Find where the given text appears and provide that cell's center as (x, y) coordinate. 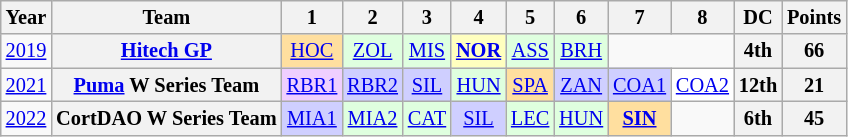
Hitech GP (166, 51)
SPA (530, 85)
CAT (427, 118)
ZAN (581, 85)
2 (372, 17)
RBR1 (312, 85)
Year (26, 17)
12th (758, 85)
MIA2 (372, 118)
ASS (530, 51)
4th (758, 51)
BRH (581, 51)
8 (702, 17)
MIS (427, 51)
7 (640, 17)
MIA1 (312, 118)
Points (814, 17)
DC (758, 17)
SIN (640, 118)
2021 (26, 85)
66 (814, 51)
2019 (26, 51)
LEC (530, 118)
5 (530, 17)
COA2 (702, 85)
Puma W Series Team (166, 85)
6 (581, 17)
6th (758, 118)
ZOL (372, 51)
CortDAO W Series Team (166, 118)
1 (312, 17)
RBR2 (372, 85)
2022 (26, 118)
3 (427, 17)
COA1 (640, 85)
Team (166, 17)
HOC (312, 51)
4 (478, 17)
NOR (478, 51)
45 (814, 118)
21 (814, 85)
